Return the (x, y) coordinate for the center point of the cell that contains the specified text.  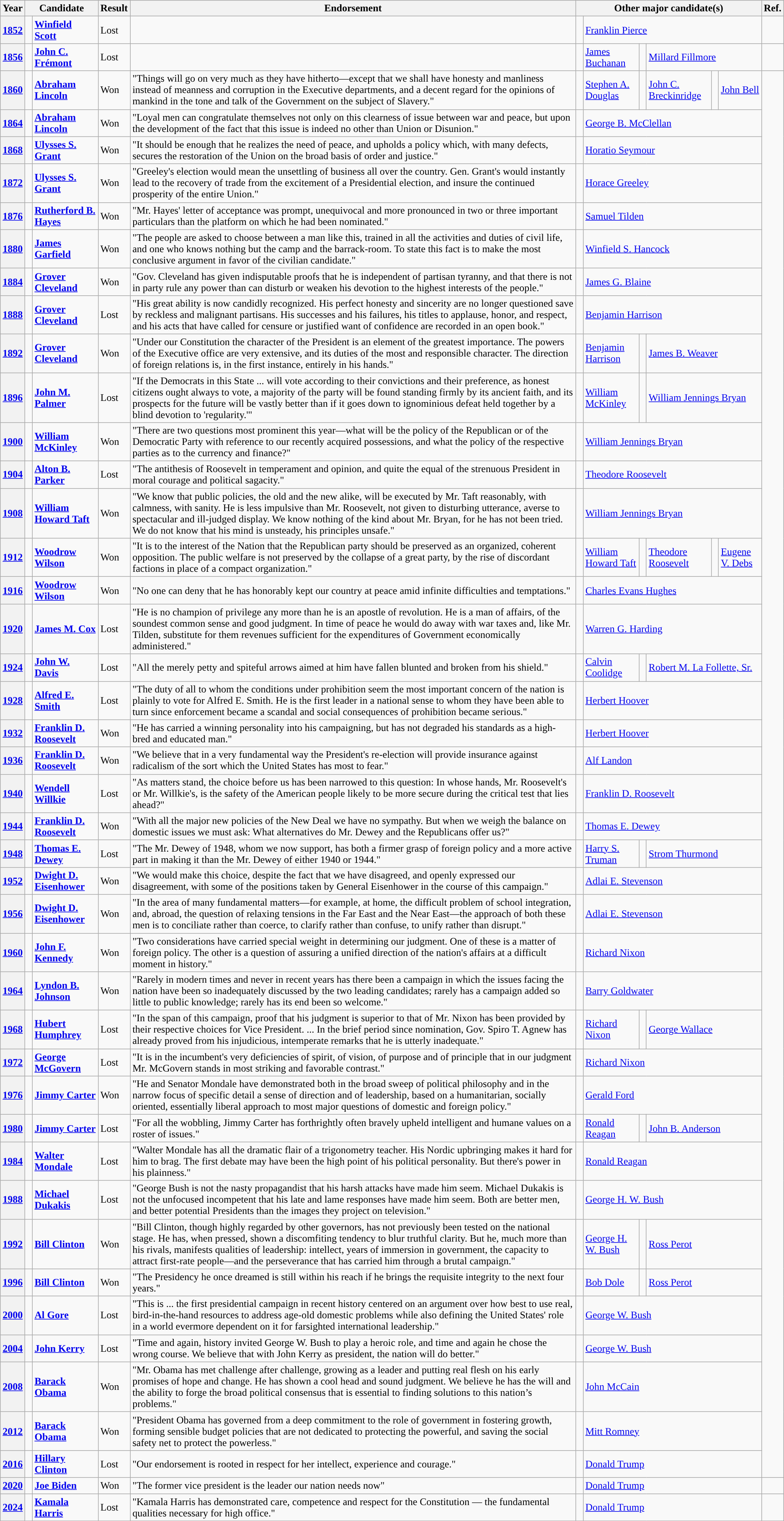
Ref. (772, 8)
James Garfield (65, 249)
Endorsement (353, 8)
Hubert Humphrey (65, 1030)
"For all the wobbling, Jimmy Carter has forthrightly often bravely upheld intelligent and humane values on a roster of issues." (353, 1128)
1972 (13, 1062)
George McGovern (65, 1062)
1956 (13, 914)
Harry S. Truman (611, 854)
1928 (13, 700)
Franklin Pierce (672, 30)
1952 (13, 881)
2008 (13, 1387)
Michael Dukakis (65, 1200)
2016 (13, 1464)
Winfield S. Hancock (672, 249)
1896 (13, 398)
1904 (13, 475)
Robert M. La Follette, Sr. (704, 668)
1892 (13, 353)
Hillary Clinton (65, 1464)
1900 (13, 442)
Year (13, 8)
2020 (13, 1485)
Alfred E. Smith (65, 700)
"The Presidency he once dreamed is still within his reach if he brings the requisite integrity to the next four years." (353, 1283)
1872 (13, 183)
1940 (13, 793)
Gerald Ford (672, 1095)
1936 (13, 761)
1916 (13, 591)
"All the merely petty and spiteful arrows aimed at him have fallen blunted and broken from his shield." (353, 668)
1856 (13, 57)
2024 (13, 1507)
Other major candidate(s) (668, 8)
Horatio Seymour (672, 150)
George B. McClellan (672, 123)
Alton B. Parker (65, 475)
"He has carried a winning personality into his campaigning, but has not degraded his standards as a high-bred and educated man." (353, 733)
John C. Breckinridge (678, 90)
Alf Landon (672, 761)
2000 (13, 1315)
Al Gore (65, 1315)
Strom Thurmond (704, 854)
Warren G. Harding (672, 629)
2004 (13, 1348)
John Kerry (65, 1348)
1984 (13, 1161)
"The former vice president is the leader our nation needs now" (353, 1485)
Millard Fillmore (704, 57)
Kamala Harris (65, 1507)
1860 (13, 90)
1988 (13, 1200)
"No one can deny that he has honorably kept our country at peace amid infinite difficulties and temptations." (353, 591)
1980 (13, 1128)
Eugene V. Debs (740, 558)
James M. Cox (65, 629)
John M. Palmer (65, 398)
1920 (13, 629)
1880 (13, 249)
1932 (13, 733)
James Buchanan (611, 57)
1948 (13, 854)
1884 (13, 281)
John C. Frémont (65, 57)
John McCain (672, 1387)
Walter Mondale (65, 1161)
1876 (13, 216)
Samuel Tilden (672, 216)
1888 (13, 315)
Lyndon B. Johnson (65, 991)
Result (114, 8)
1976 (13, 1095)
John Bell (740, 90)
Calvin Coolidge (611, 668)
Candidate (62, 8)
1868 (13, 150)
1968 (13, 1030)
Bob Dole (611, 1283)
Stephen A. Douglas (611, 90)
George Wallace (704, 1030)
"Kamala Harris has demonstrated care, competence and respect for the Constitution — the fundamental qualities necessary for high office." (353, 1507)
"Our endorsement is rooted in respect for her intellect, experience and courage." (353, 1464)
Barry Goldwater (672, 991)
2012 (13, 1431)
Rutherford B. Hayes (65, 216)
1912 (13, 558)
John B. Anderson (704, 1128)
Winfield Scott (65, 30)
Charles Evans Hughes (672, 591)
Mitt Romney (672, 1431)
Horace Greeley (672, 183)
1924 (13, 668)
1944 (13, 826)
1908 (13, 514)
John W. Davis (65, 668)
"The antithesis of Roosevelt in temperament and opinion, and quite the equal of the strenuous President in moral courage and political sagacity." (353, 475)
1960 (13, 953)
Joe Biden (65, 1485)
James G. Blaine (672, 281)
1996 (13, 1283)
1864 (13, 123)
1992 (13, 1244)
James B. Weaver (704, 353)
Wendell Willkie (65, 793)
John F. Kennedy (65, 953)
1852 (13, 30)
1964 (13, 991)
